Scan for the cell matching the given text and deliver its [X, Y] coordinate at center. 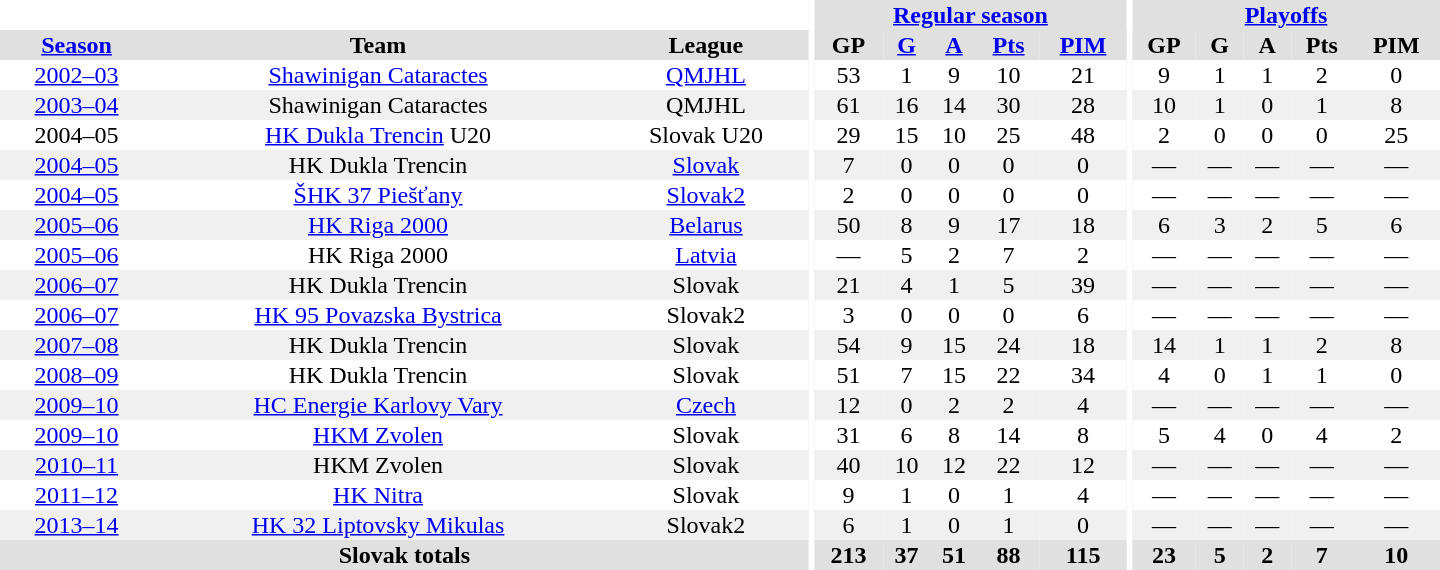
2008–09 [76, 375]
48 [1082, 135]
61 [848, 105]
50 [848, 225]
Belarus [706, 225]
40 [848, 465]
ŠHK 37 Piešťany [378, 195]
2003–04 [76, 105]
2007–08 [76, 345]
Regular season [970, 15]
HK 95 Povazska Bystrica [378, 315]
28 [1082, 105]
Czech [706, 405]
Team [378, 45]
2011–12 [76, 495]
213 [848, 555]
54 [848, 345]
2013–14 [76, 525]
17 [1009, 225]
2010–11 [76, 465]
Season [76, 45]
HK Nitra [378, 495]
37 [907, 555]
24 [1009, 345]
115 [1082, 555]
39 [1082, 285]
Slovak U20 [706, 135]
League [706, 45]
HK 32 Liptovsky Mikulas [378, 525]
34 [1082, 375]
2002–03 [76, 75]
16 [907, 105]
23 [1164, 555]
53 [848, 75]
30 [1009, 105]
31 [848, 435]
Latvia [706, 255]
HC Energie Karlovy Vary [378, 405]
Playoffs [1286, 15]
88 [1009, 555]
HK Dukla Trencin U20 [378, 135]
29 [848, 135]
Slovak totals [404, 555]
